Determine the [X, Y] coordinate at the center of the cell enclosing the given text.  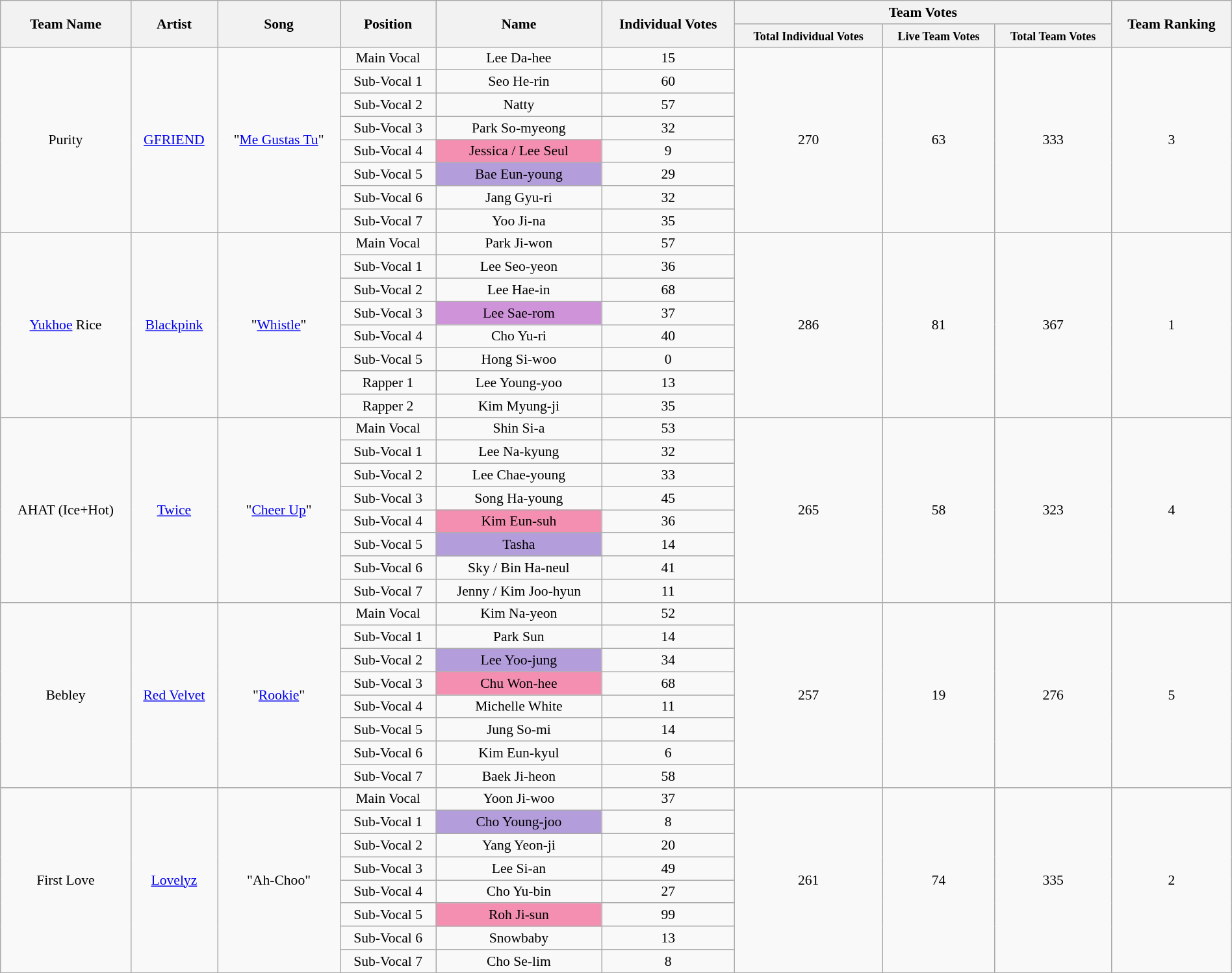
49 [668, 868]
20 [668, 846]
Cho Yu-ri [519, 336]
Cho Yu-bin [519, 892]
9 [668, 151]
Red Velvet [174, 695]
Lee Hae-in [519, 290]
Lovelyz [174, 879]
74 [938, 879]
Park Sun [519, 637]
Lee Yoo-jung [519, 661]
Team Ranking [1171, 23]
270 [808, 139]
2 [1171, 879]
Blackpink [174, 325]
99 [668, 915]
"Whistle" [279, 325]
Jung So-mi [519, 730]
41 [668, 568]
Jang Gyu-ri [519, 197]
Yang Yeon-ji [519, 846]
Cho Se-lim [519, 961]
19 [938, 695]
"Cheer Up" [279, 509]
Lee Sae-rom [519, 313]
Baek Ji-heon [519, 776]
45 [668, 498]
Lee Da-hee [519, 58]
3 [1171, 139]
Kim Myung-ji [519, 406]
Seo He-rin [519, 82]
Snowbaby [519, 938]
Lee Na-kyung [519, 452]
257 [808, 695]
261 [808, 879]
63 [938, 139]
335 [1053, 879]
Chu Won-hee [519, 683]
286 [808, 325]
6 [668, 753]
First Love [66, 879]
Yukhoe Rice [66, 325]
"Me Gustas Tu" [279, 139]
AHAT (Ice+Hot) [66, 509]
Song [279, 23]
Tasha [519, 545]
Individual Votes [668, 23]
Cho Young-joo [519, 822]
276 [1053, 695]
1 [1171, 325]
15 [668, 58]
367 [1053, 325]
Bae Eun-young [519, 175]
"Rookie" [279, 695]
0 [668, 360]
Total Individual Votes [808, 36]
Rapper 2 [389, 406]
Kim Na-yeon [519, 614]
333 [1053, 139]
Name [519, 23]
Song Ha-young [519, 498]
Natty [519, 105]
Position [389, 23]
Roh Ji-sun [519, 915]
33 [668, 475]
Yoon Ji-woo [519, 799]
34 [668, 661]
Park Ji-won [519, 244]
Lee Si-an [519, 868]
Total Team Votes [1053, 36]
29 [668, 175]
53 [668, 429]
Yoo Ji-na [519, 221]
Jessica / Lee Seul [519, 151]
Purity [66, 139]
60 [668, 82]
Team Name [66, 23]
Rapper 1 [389, 383]
Kim Eun-suh [519, 522]
Live Team Votes [938, 36]
Jenny / Kim Joo-hyun [519, 591]
Park So-myeong [519, 128]
Kim Eun-kyul [519, 753]
323 [1053, 509]
Lee Seo-yeon [519, 267]
Lee Young-yoo [519, 383]
Lee Chae-young [519, 475]
GFRIEND [174, 139]
Artist [174, 23]
81 [938, 325]
40 [668, 336]
Twice [174, 509]
Michelle White [519, 707]
5 [1171, 695]
Bebley [66, 695]
Team Votes [923, 12]
Hong Si-woo [519, 360]
"Ah-Choo" [279, 879]
Sky / Bin Ha-neul [519, 568]
4 [1171, 509]
265 [808, 509]
27 [668, 892]
52 [668, 614]
Shin Si-a [519, 429]
